Detect which cell encompasses the target text, then output its (x, y) center coordinate. 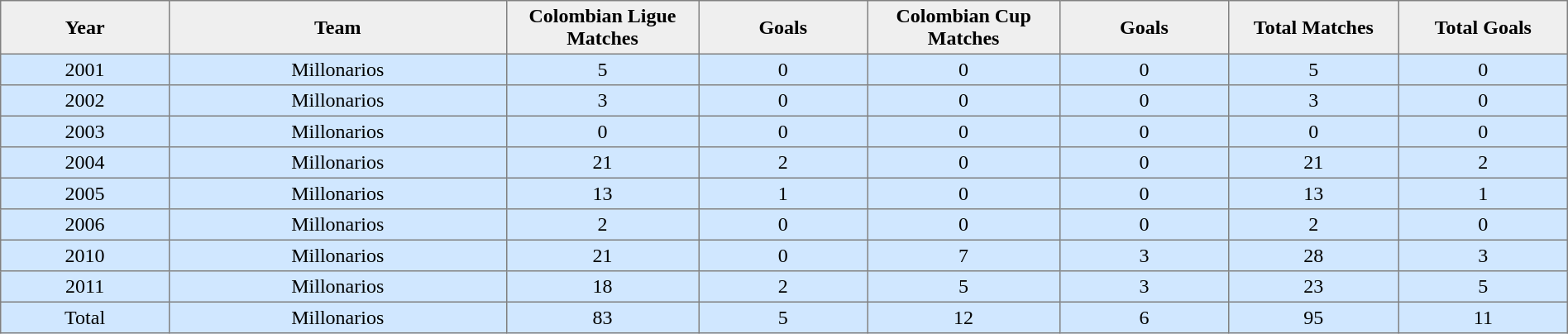
83 (602, 317)
2001 (85, 69)
6 (1145, 317)
11 (1483, 317)
23 (1313, 287)
Total Goals (1483, 27)
2010 (85, 255)
Year (85, 27)
Colombian Ligue Matches (602, 27)
2006 (85, 225)
2005 (85, 193)
Total (85, 317)
18 (602, 287)
2003 (85, 131)
2011 (85, 287)
Colombian Cup Matches (964, 27)
2004 (85, 163)
95 (1313, 317)
12 (964, 317)
2002 (85, 101)
7 (964, 255)
28 (1313, 255)
Team (337, 27)
Total Matches (1313, 27)
